Scan for the cell matching the given text and deliver its (x, y) coordinate at center. 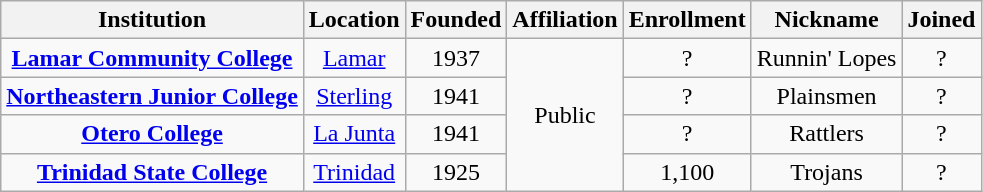
1937 (456, 58)
Northeastern Junior College (152, 96)
Nickname (826, 20)
Lamar Community College (152, 58)
Sterling (354, 96)
Trinidad (354, 172)
Trojans (826, 172)
Founded (456, 20)
Affiliation (565, 20)
Runnin' Lopes (826, 58)
Joined (942, 20)
Otero College (152, 134)
Lamar (354, 58)
Institution (152, 20)
Trinidad State College (152, 172)
Enrollment (687, 20)
La Junta (354, 134)
Rattlers (826, 134)
1,100 (687, 172)
Plainsmen (826, 96)
Public (565, 115)
Location (354, 20)
1925 (456, 172)
